Capture the cell that displays the provided text and extract its (X, Y) central coordinate. 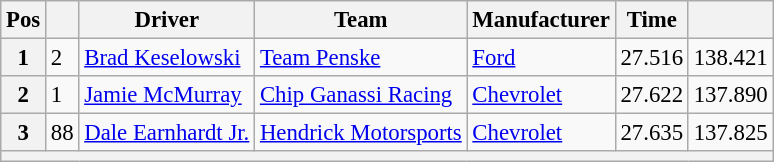
88 (62, 133)
27.635 (652, 133)
Ford (541, 58)
Team Penske (361, 58)
138.421 (730, 58)
Brad Keselowski (167, 58)
Jamie McMurray (167, 95)
Driver (167, 20)
27.516 (652, 58)
Team (361, 20)
Pos (24, 20)
137.825 (730, 133)
Dale Earnhardt Jr. (167, 133)
Manufacturer (541, 20)
27.622 (652, 95)
3 (24, 133)
Time (652, 20)
Hendrick Motorsports (361, 133)
137.890 (730, 95)
Chip Ganassi Racing (361, 95)
